Locate the cell with the specified text and output its (X, Y) center coordinate. 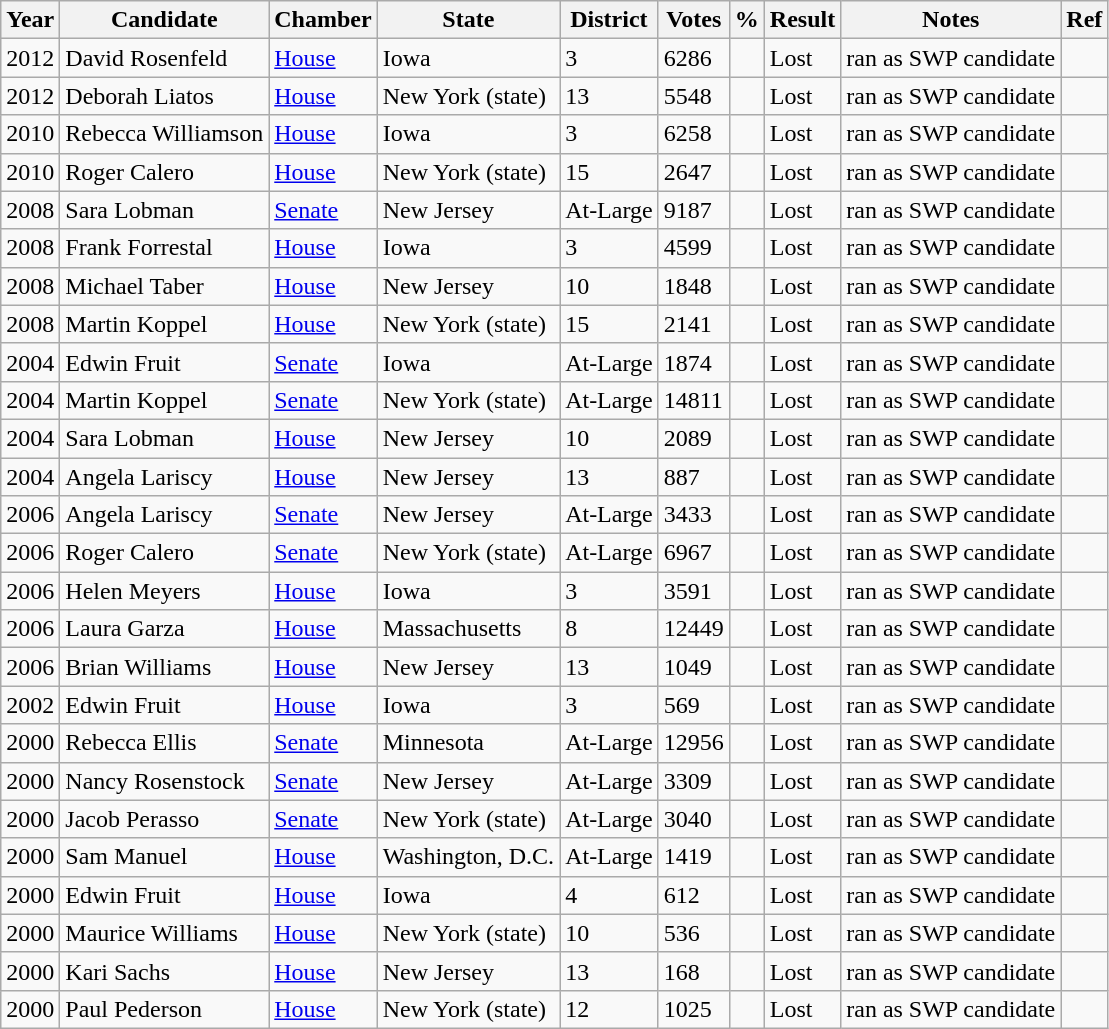
Washington, D.C. (468, 857)
State (468, 20)
1848 (694, 286)
2141 (694, 324)
1025 (694, 1009)
Paul Pederson (164, 1009)
3309 (694, 781)
David Rosenfeld (164, 58)
Sam Manuel (164, 857)
Nancy Rosenstock (164, 781)
2089 (694, 438)
Laura Garza (164, 629)
Kari Sachs (164, 971)
1419 (694, 857)
168 (694, 971)
Michael Taber (164, 286)
8 (610, 629)
536 (694, 933)
6286 (694, 58)
Frank Forrestal (164, 248)
887 (694, 477)
3040 (694, 819)
Maurice Williams (164, 933)
Ref (1084, 20)
District (610, 20)
Minnesota (468, 743)
1049 (694, 667)
12449 (694, 629)
12 (610, 1009)
3433 (694, 515)
4599 (694, 248)
2647 (694, 172)
1874 (694, 362)
Candidate (164, 20)
Votes (694, 20)
Chamber (323, 20)
Deborah Liatos (164, 96)
4 (610, 895)
5548 (694, 96)
569 (694, 705)
Year (30, 20)
612 (694, 895)
12956 (694, 743)
Helen Meyers (164, 591)
3591 (694, 591)
Rebecca Ellis (164, 743)
Jacob Perasso (164, 819)
14811 (694, 400)
6967 (694, 553)
2002 (30, 705)
Result (802, 20)
Rebecca Williamson (164, 134)
Notes (951, 20)
9187 (694, 210)
% (746, 20)
6258 (694, 134)
Massachusetts (468, 629)
Brian Williams (164, 667)
